Detect which cell encompasses the target text, then output its [x, y] center coordinate. 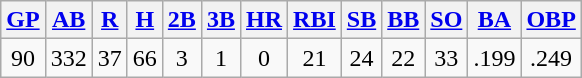
BA [494, 20]
21 [315, 58]
0 [264, 58]
2B [182, 20]
1 [220, 58]
.249 [551, 58]
33 [446, 58]
3 [182, 58]
SO [446, 20]
22 [404, 58]
3B [220, 20]
OBP [551, 20]
H [144, 20]
90 [23, 58]
66 [144, 58]
BB [404, 20]
24 [361, 58]
R [110, 20]
HR [264, 20]
37 [110, 58]
GP [23, 20]
AB [68, 20]
SB [361, 20]
332 [68, 58]
RBI [315, 20]
.199 [494, 58]
